Extract the [x, y] coordinate from the center of the cell holding the provided text.  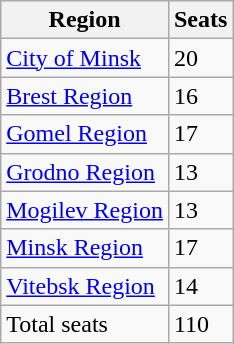
Minsk Region [85, 248]
16 [200, 96]
Total seats [85, 324]
20 [200, 58]
110 [200, 324]
Seats [200, 20]
Region [85, 20]
Gomel Region [85, 134]
City of Minsk [85, 58]
14 [200, 286]
Grodno Region [85, 172]
Vitebsk Region [85, 286]
Brest Region [85, 96]
Mogilev Region [85, 210]
